Extract the (X, Y) coordinate from the center of the cell holding the provided text.  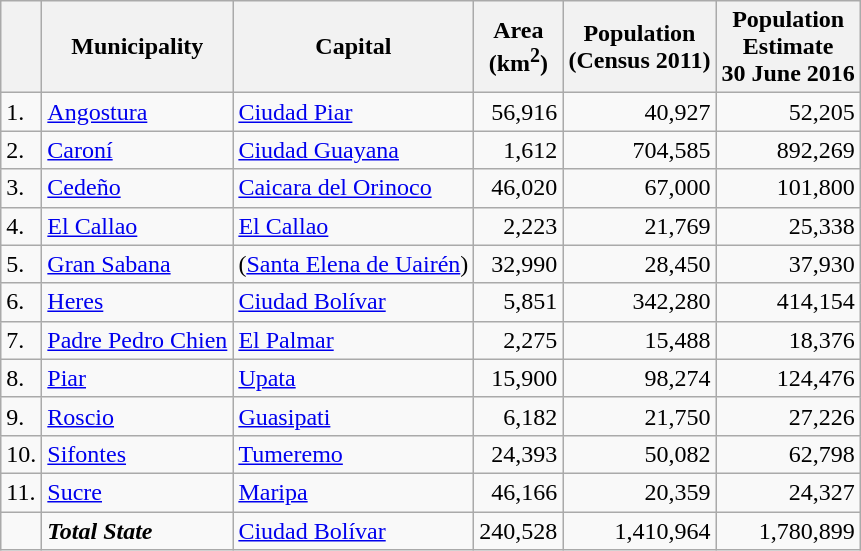
240,528 (518, 531)
(Santa Elena de Uairén) (354, 264)
27,226 (788, 416)
El Palmar (354, 340)
1,410,964 (640, 531)
62,798 (788, 454)
Angostura (138, 112)
Piar (138, 378)
2,223 (518, 226)
342,280 (640, 302)
Population(Census 2011) (640, 47)
21,750 (640, 416)
7. (22, 340)
21,769 (640, 226)
414,154 (788, 302)
67,000 (640, 188)
15,488 (640, 340)
Padre Pedro Chien (138, 340)
Guasipati (354, 416)
4. (22, 226)
101,800 (788, 188)
Caroní (138, 150)
98,274 (640, 378)
18,376 (788, 340)
37,930 (788, 264)
5. (22, 264)
25,338 (788, 226)
6,182 (518, 416)
Upata (354, 378)
1,612 (518, 150)
10. (22, 454)
40,927 (640, 112)
50,082 (640, 454)
2,275 (518, 340)
124,476 (788, 378)
Gran Sabana (138, 264)
32,990 (518, 264)
52,205 (788, 112)
Sucre (138, 492)
28,450 (640, 264)
PopulationEstimate30 June 2016 (788, 47)
Area(km2) (518, 47)
Cedeño (138, 188)
Roscio (138, 416)
Heres (138, 302)
Ciudad Piar (354, 112)
1. (22, 112)
892,269 (788, 150)
1,780,899 (788, 531)
Sifontes (138, 454)
15,900 (518, 378)
56,916 (518, 112)
9. (22, 416)
Capital (354, 47)
46,020 (518, 188)
Tumeremo (354, 454)
6. (22, 302)
Caicara del Orinoco (354, 188)
5,851 (518, 302)
Municipality (138, 47)
46,166 (518, 492)
24,327 (788, 492)
24,393 (518, 454)
11. (22, 492)
2. (22, 150)
Ciudad Guayana (354, 150)
Maripa (354, 492)
3. (22, 188)
20,359 (640, 492)
704,585 (640, 150)
8. (22, 378)
Total State (138, 531)
